Search for the cell housing the specified text and yield its (X, Y) center coordinate. 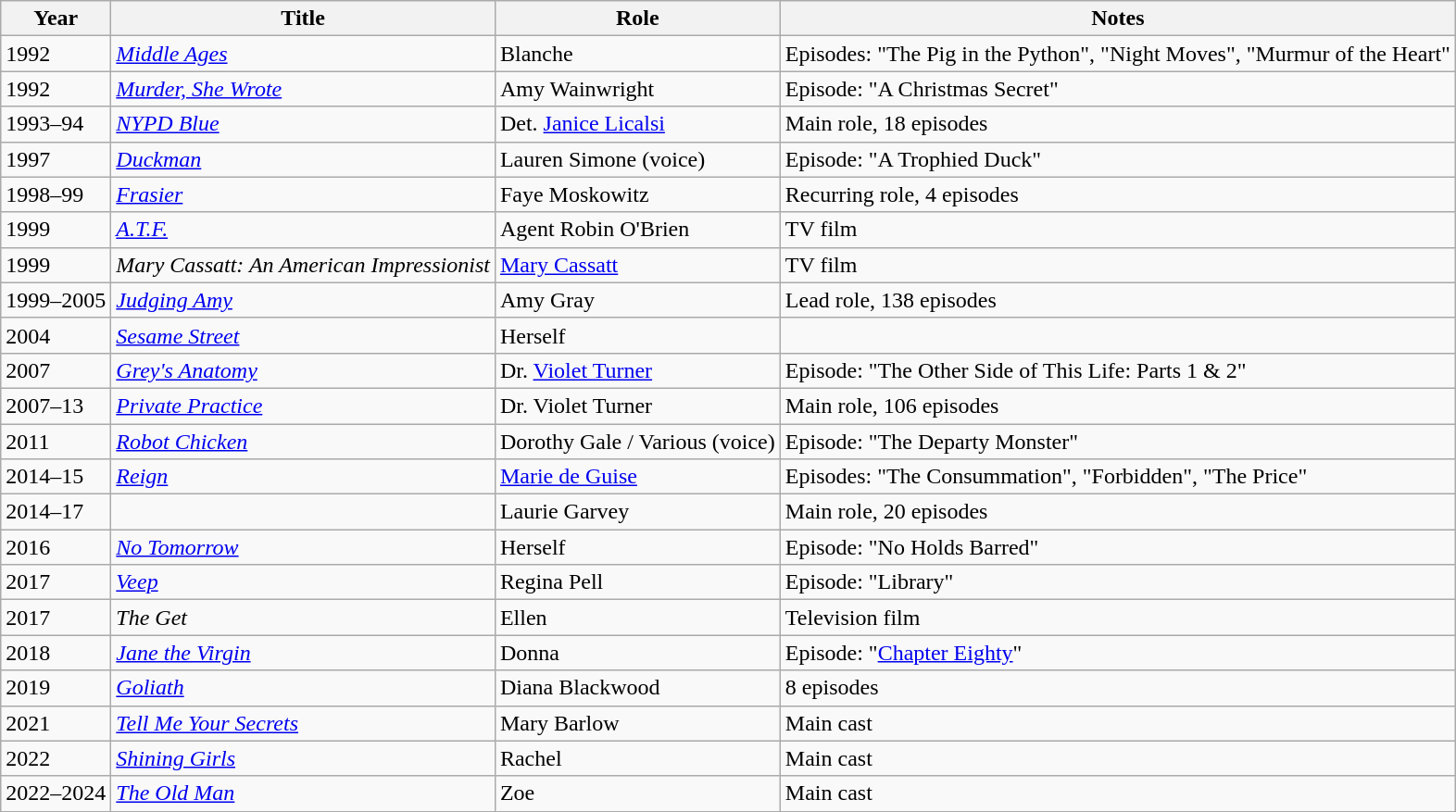
Episode: "A Trophied Duck" (1117, 159)
Notes (1117, 19)
Private Practice (304, 406)
Reign (304, 477)
Shining Girls (304, 758)
Murder, She Wrote (304, 89)
Mary Barlow (637, 723)
Frasier (304, 194)
Mary Cassatt (637, 265)
2022 (56, 758)
Robot Chicken (304, 442)
Main role, 20 episodes (1117, 512)
2007 (56, 370)
Episodes: "The Pig in the Python", "Night Moves", "Murmur of the Heart" (1117, 54)
Jane the Virgin (304, 653)
Blanche (637, 54)
Amy Gray (637, 300)
The Old Man (304, 793)
2014–15 (56, 477)
Amy Wainwright (637, 89)
Episode: "The Departy Monster" (1117, 442)
Det. Janice Licalsi (637, 124)
Lauren Simone (voice) (637, 159)
Lead role, 138 episodes (1117, 300)
The Get (304, 618)
1993–94 (56, 124)
1998–99 (56, 194)
2021 (56, 723)
Role (637, 19)
Duckman (304, 159)
Veep (304, 582)
Episode: "Library" (1117, 582)
Judging Amy (304, 300)
Diana Blackwood (637, 688)
Donna (637, 653)
Television film (1117, 618)
Rachel (637, 758)
2018 (56, 653)
Ellen (637, 618)
Middle Ages (304, 54)
Episode: "The Other Side of This Life: Parts 1 & 2" (1117, 370)
Mary Cassatt: An American Impressionist (304, 265)
Recurring role, 4 episodes (1117, 194)
1999–2005 (56, 300)
2022–2024 (56, 793)
Episode: "Chapter Eighty" (1117, 653)
8 episodes (1117, 688)
A.T.F. (304, 230)
Faye Moskowitz (637, 194)
Grey's Anatomy (304, 370)
2007–13 (56, 406)
No Tomorrow (304, 547)
Episodes: "The Consummation", "Forbidden", "The Price" (1117, 477)
2004 (56, 335)
Tell Me Your Secrets (304, 723)
Sesame Street (304, 335)
Main role, 106 episodes (1117, 406)
NYPD Blue (304, 124)
Title (304, 19)
1997 (56, 159)
Episode: "A Christmas Secret" (1117, 89)
2016 (56, 547)
Zoe (637, 793)
Laurie Garvey (637, 512)
Regina Pell (637, 582)
Goliath (304, 688)
2014–17 (56, 512)
Agent Robin O'Brien (637, 230)
2019 (56, 688)
Main role, 18 episodes (1117, 124)
2011 (56, 442)
Dorothy Gale / Various (voice) (637, 442)
Year (56, 19)
Marie de Guise (637, 477)
Episode: "No Holds Barred" (1117, 547)
